Determine the (x, y) coordinate at the center of the cell enclosing the given text.  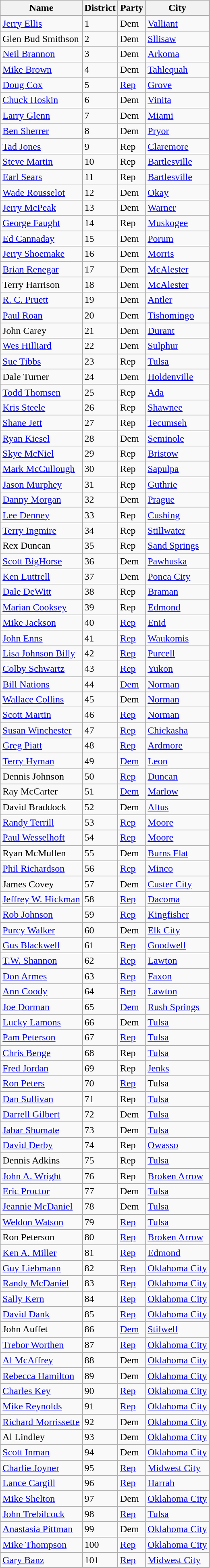
John Trebilcock (41, 1514)
46 (100, 715)
Steve Martin (41, 161)
Doug Cox (41, 85)
Burns Flat (177, 853)
Eric Proctor (41, 1191)
District (100, 8)
95 (100, 1468)
60 (100, 930)
67 (100, 1038)
Ryan McMullen (41, 853)
Faxon (177, 976)
Yukon (177, 669)
John Auffet (41, 1329)
84 (100, 1299)
53 (100, 822)
Muskogee (177, 223)
80 (100, 1237)
George Faught (41, 223)
Wade Rousselot (41, 193)
Rob Johnson (41, 914)
Bristow (177, 454)
Greg Piatt (41, 746)
Terry Hyman (41, 761)
50 (100, 776)
Party (131, 8)
77 (100, 1191)
City (177, 8)
58 (100, 899)
Marlow (177, 792)
Skye McNiel (41, 454)
54 (100, 838)
63 (100, 976)
64 (100, 992)
55 (100, 853)
Paul Wesselhoft (41, 838)
61 (100, 945)
T.W. Shannon (41, 961)
Scott Martin (41, 715)
Jerry Ellis (41, 23)
7 (100, 115)
23 (100, 361)
Dennis Johnson (41, 776)
3 (100, 54)
Durant (177, 331)
99 (100, 1529)
Richard Morrissette (41, 1421)
Sue Tibbs (41, 361)
Tecumseh (177, 423)
11 (100, 177)
65 (100, 1007)
Ardmore (177, 746)
Glen Bud Smithson (41, 39)
87 (100, 1345)
Pam Peterson (41, 1038)
17 (100, 269)
Gus Blackwell (41, 945)
Wes Hilliard (41, 346)
Paul Roan (41, 315)
Mike Thompson (41, 1545)
13 (100, 208)
Okay (177, 193)
Randy Terrill (41, 822)
James Covey (41, 884)
David Dank (41, 1314)
Miami (177, 115)
Anastasia Pittman (41, 1529)
90 (100, 1391)
Grove (177, 85)
Warner (177, 208)
Purcy Walker (41, 930)
Dale DeWitt (41, 592)
Braman (177, 592)
Seminole (177, 438)
30 (100, 469)
Goodwell (177, 945)
Sllisaw (177, 39)
Dennis Adkins (41, 1160)
Gary Banz (41, 1560)
52 (100, 807)
Prague (177, 500)
Darrell Gilbert (41, 1114)
Valliant (177, 23)
83 (100, 1283)
81 (100, 1253)
Ryan Kiesel (41, 438)
37 (100, 576)
Altus (177, 807)
2 (100, 39)
94 (100, 1453)
Antler (177, 300)
John Carey (41, 331)
36 (100, 561)
21 (100, 331)
62 (100, 961)
38 (100, 592)
Mark McCullough (41, 469)
Neil Brannon (41, 54)
40 (100, 623)
96 (100, 1483)
Tahlequah (177, 69)
88 (100, 1360)
91 (100, 1406)
22 (100, 346)
4 (100, 69)
Charlie Joyner (41, 1468)
Chickasha (177, 730)
Mike Brown (41, 69)
Terry Harrison (41, 285)
51 (100, 792)
10 (100, 161)
Weldon Watson (41, 1222)
Ann Coody (41, 992)
Jason Murphey (41, 484)
Jerry McPeak (41, 208)
Pryor (177, 131)
72 (100, 1114)
Ed Cannaday (41, 239)
15 (100, 239)
Dan Sullivan (41, 1099)
Ken A. Miller (41, 1253)
Ada (177, 392)
68 (100, 1053)
Lucky Lamons (41, 1022)
76 (100, 1176)
Kingfisher (177, 914)
Todd Thomsen (41, 392)
5 (100, 85)
Tishomingo (177, 315)
69 (100, 1068)
Rebecca Hamilton (41, 1375)
49 (100, 761)
Marian Cooksey (41, 607)
Scott Inman (41, 1453)
Porum (177, 239)
Lee Denney (41, 515)
85 (100, 1314)
Owasso (177, 1145)
73 (100, 1130)
Colby Schwartz (41, 669)
Scott BigHorse (41, 561)
14 (100, 223)
Jeffrey W. Hickman (41, 899)
74 (100, 1145)
28 (100, 438)
59 (100, 914)
David Derby (41, 1145)
98 (100, 1514)
24 (100, 377)
Ron Peterson (41, 1237)
Al Lindley (41, 1437)
33 (100, 515)
Ron Peters (41, 1084)
20 (100, 315)
R. C. Pruett (41, 300)
57 (100, 884)
Susan Winchester (41, 730)
Jenks (177, 1068)
86 (100, 1329)
Rush Springs (177, 1007)
44 (100, 684)
Shane Jett (41, 423)
Sapulpa (177, 469)
16 (100, 254)
Charles Key (41, 1391)
71 (100, 1099)
Mike Jackson (41, 623)
Jerry Shoemake (41, 254)
Dacoma (177, 899)
100 (100, 1545)
Ray McCarter (41, 792)
Phil Richardson (41, 868)
Sulphur (177, 346)
Terry Ingmire (41, 530)
101 (100, 1560)
Duncan (177, 776)
Vinita (177, 100)
Pawhuska (177, 561)
Dale Turner (41, 377)
97 (100, 1499)
45 (100, 700)
79 (100, 1222)
Chuck Hoskin (41, 100)
Waukomis (177, 638)
Chris Benge (41, 1053)
Kris Steele (41, 407)
Wallace Collins (41, 700)
93 (100, 1437)
18 (100, 285)
Danny Morgan (41, 500)
Fred Jordan (41, 1068)
35 (100, 546)
Ken Luttrell (41, 576)
John Enns (41, 638)
6 (100, 100)
Purcell (177, 653)
31 (100, 484)
Guthrie (177, 484)
Trebor Worthen (41, 1345)
42 (100, 653)
8 (100, 131)
Jeannie McDaniel (41, 1207)
Sally Kern (41, 1299)
Holdenville (177, 377)
Bill Nations (41, 684)
Al McAffrey (41, 1360)
48 (100, 746)
Tad Jones (41, 146)
Earl Sears (41, 177)
Morris (177, 254)
Elk City (177, 930)
78 (100, 1207)
Enid (177, 623)
Guy Liebmann (41, 1268)
25 (100, 392)
Brian Renegar (41, 269)
70 (100, 1084)
Sand Springs (177, 546)
Jabar Shumate (41, 1130)
Harrah (177, 1483)
Shawnee (177, 407)
41 (100, 638)
26 (100, 407)
47 (100, 730)
89 (100, 1375)
Joe Dorman (41, 1007)
32 (100, 500)
John A. Wright (41, 1176)
82 (100, 1268)
Larry Glenn (41, 115)
Rex Duncan (41, 546)
Ben Sherrer (41, 131)
66 (100, 1022)
Randy McDaniel (41, 1283)
34 (100, 530)
Cushing (177, 515)
Stilwell (177, 1329)
43 (100, 669)
39 (100, 607)
Mike Shelton (41, 1499)
David Braddock (41, 807)
Custer City (177, 884)
1 (100, 23)
Lance Cargill (41, 1483)
19 (100, 300)
75 (100, 1160)
Lisa Johnson Billy (41, 653)
Ponca City (177, 576)
29 (100, 454)
9 (100, 146)
27 (100, 423)
Stillwater (177, 530)
Minco (177, 868)
56 (100, 868)
Name (41, 8)
92 (100, 1421)
Arkoma (177, 54)
12 (100, 193)
Claremore (177, 146)
Mike Reynolds (41, 1406)
Leon (177, 761)
Don Armes (41, 976)
